From the cell containing the given text, extract its center point as [x, y] coordinate. 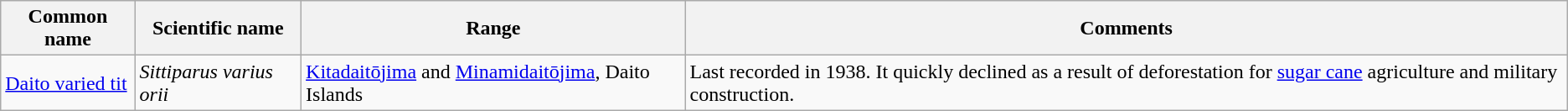
Comments [1126, 29]
Sittiparus varius orii [218, 82]
Range [493, 29]
Kitadaitōjima and Minamidaitōjima, Daito Islands [493, 82]
Scientific name [218, 29]
Last recorded in 1938. It quickly declined as a result of deforestation for sugar cane agriculture and military construction. [1126, 82]
Common name [68, 29]
Daito varied tit [68, 82]
